Locate the cell with the specified text and output its [x, y] center coordinate. 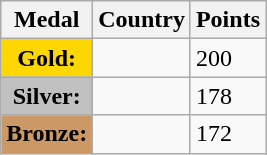
200 [228, 58]
Points [228, 20]
178 [228, 96]
Medal [47, 20]
Bronze: [47, 134]
172 [228, 134]
Country [142, 20]
Silver: [47, 96]
Gold: [47, 58]
